Extract the [x, y] coordinate from the center of the cell holding the provided text.  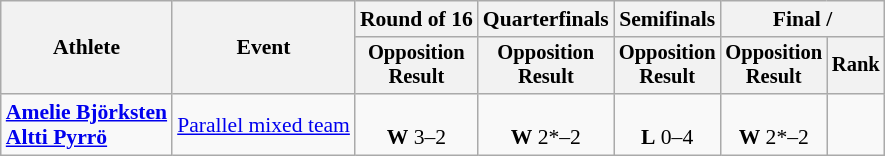
Athlete [86, 48]
Event [264, 48]
L 0–4 [668, 124]
Rank [856, 66]
Parallel mixed team [264, 124]
Quarterfinals [546, 19]
W 3–2 [416, 124]
Amelie BjörkstenAltti Pyrrö [86, 124]
Final / [802, 19]
Semifinals [668, 19]
Round of 16 [416, 19]
